Pinpoint the cell where the given text exists, returning its [x, y] midpoint coordinate. 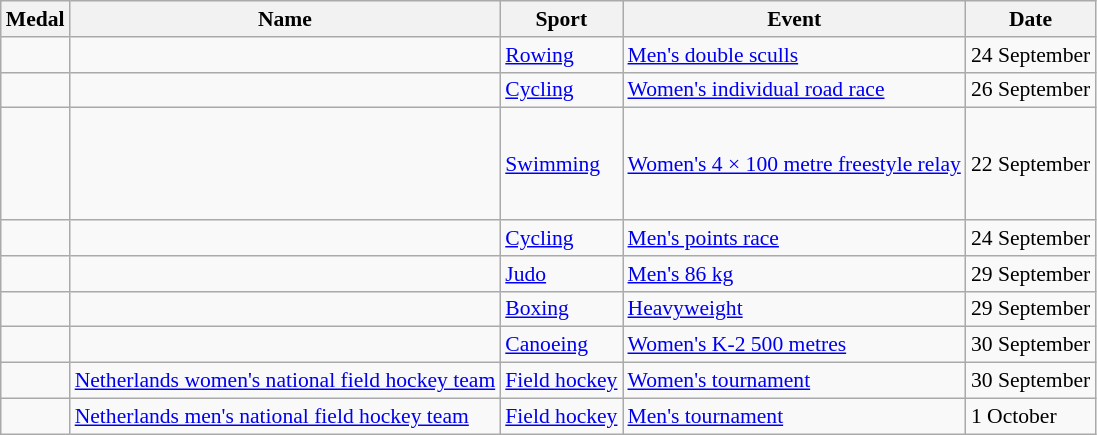
Boxing [561, 309]
Heavyweight [794, 309]
Women's 4 × 100 metre freestyle relay [794, 164]
Netherlands men's national field hockey team [286, 416]
26 September [1030, 90]
Netherlands women's national field hockey team [286, 381]
Men's 86 kg [794, 274]
Women's K-2 500 metres [794, 345]
Men's double sculls [794, 55]
1 October [1030, 416]
Men's tournament [794, 416]
Canoeing [561, 345]
Judo [561, 274]
Men's points race [794, 238]
Women's individual road race [794, 90]
Event [794, 19]
Sport [561, 19]
Name [286, 19]
Women's tournament [794, 381]
Medal [36, 19]
Rowing [561, 55]
Date [1030, 19]
22 September [1030, 164]
Swimming [561, 164]
